Find where the given text appears and provide that cell's center as [x, y] coordinate. 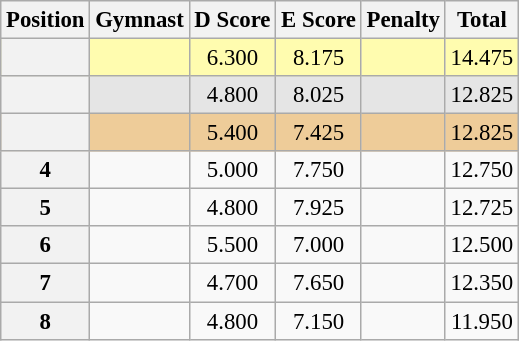
5 [46, 208]
Position [46, 20]
7.650 [318, 283]
Penalty [403, 20]
7.000 [318, 245]
12.500 [482, 245]
12.350 [482, 283]
7.150 [318, 321]
Total [482, 20]
5.400 [232, 133]
5.000 [232, 170]
Gymnast [140, 20]
14.475 [482, 58]
6 [46, 245]
8.175 [318, 58]
4 [46, 170]
7.925 [318, 208]
8 [46, 321]
7.750 [318, 170]
4.700 [232, 283]
12.750 [482, 170]
7 [46, 283]
8.025 [318, 95]
11.950 [482, 321]
E Score [318, 20]
5.500 [232, 245]
12.725 [482, 208]
D Score [232, 20]
7.425 [318, 133]
6.300 [232, 58]
